Identify which cell holds the provided text, then report its [x, y] central coordinate. 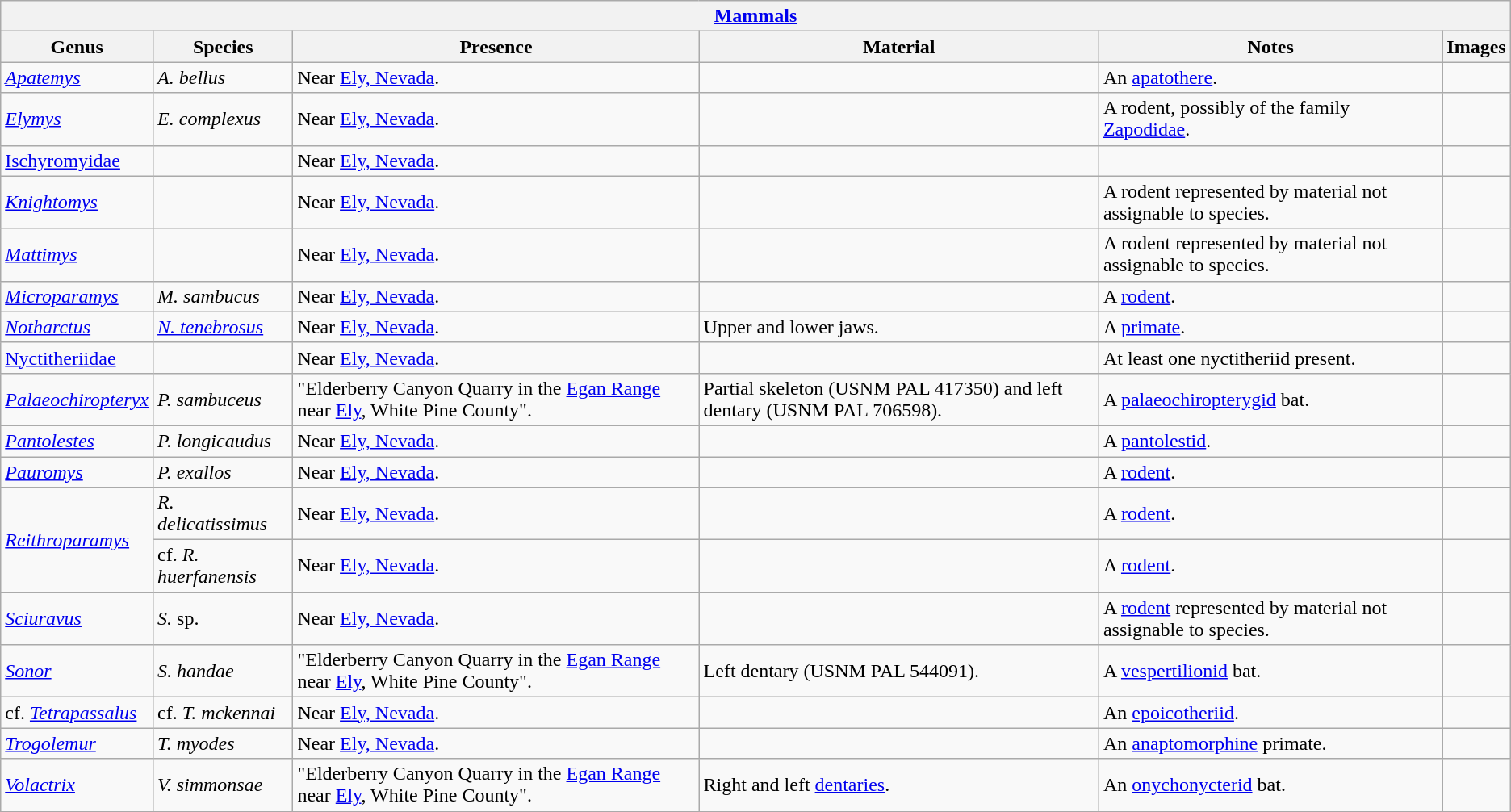
cf. R. huerfanensis [223, 567]
Palaeochiropteryx [77, 399]
cf. T. mckennai [223, 713]
P. exallos [223, 472]
An onychonycterid bat. [1270, 785]
Material [899, 47]
E. complexus [223, 119]
V. simmonsae [223, 785]
A primate. [1270, 327]
Ischyromyidae [77, 161]
Knightomys [77, 202]
Notes [1270, 47]
Trogolemur [77, 743]
Mattimys [77, 255]
At least one nyctitheriid present. [1270, 358]
Volactrix [77, 785]
Upper and lower jaws. [899, 327]
An apatothere. [1270, 77]
Genus [77, 47]
Reithroparamys [77, 540]
Sonor [77, 672]
Microparamys [77, 296]
P. longicaudus [223, 441]
Presence [496, 47]
Apatemys [77, 77]
Pauromys [77, 472]
Images [1476, 47]
Nyctitheriidae [77, 358]
S. sp. [223, 618]
S. handae [223, 672]
Species [223, 47]
cf. Tetrapassalus [77, 713]
An anaptomorphine primate. [1270, 743]
Right and left dentaries. [899, 785]
Sciuravus [77, 618]
An epoicotheriid. [1270, 713]
A palaeochiropterygid bat. [1270, 399]
Mammals [755, 16]
T. myodes [223, 743]
N. tenebrosus [223, 327]
Notharctus [77, 327]
P. sambuceus [223, 399]
Elymys [77, 119]
Partial skeleton (USNM PAL 417350) and left dentary (USNM PAL 706598). [899, 399]
A vespertilionid bat. [1270, 672]
Pantolestes [77, 441]
Left dentary (USNM PAL 544091). [899, 672]
M. sambucus [223, 296]
A pantolestid. [1270, 441]
A. bellus [223, 77]
R. delicatissimus [223, 513]
A rodent, possibly of the family Zapodidae. [1270, 119]
